Detect which cell encompasses the target text, then output its (x, y) center coordinate. 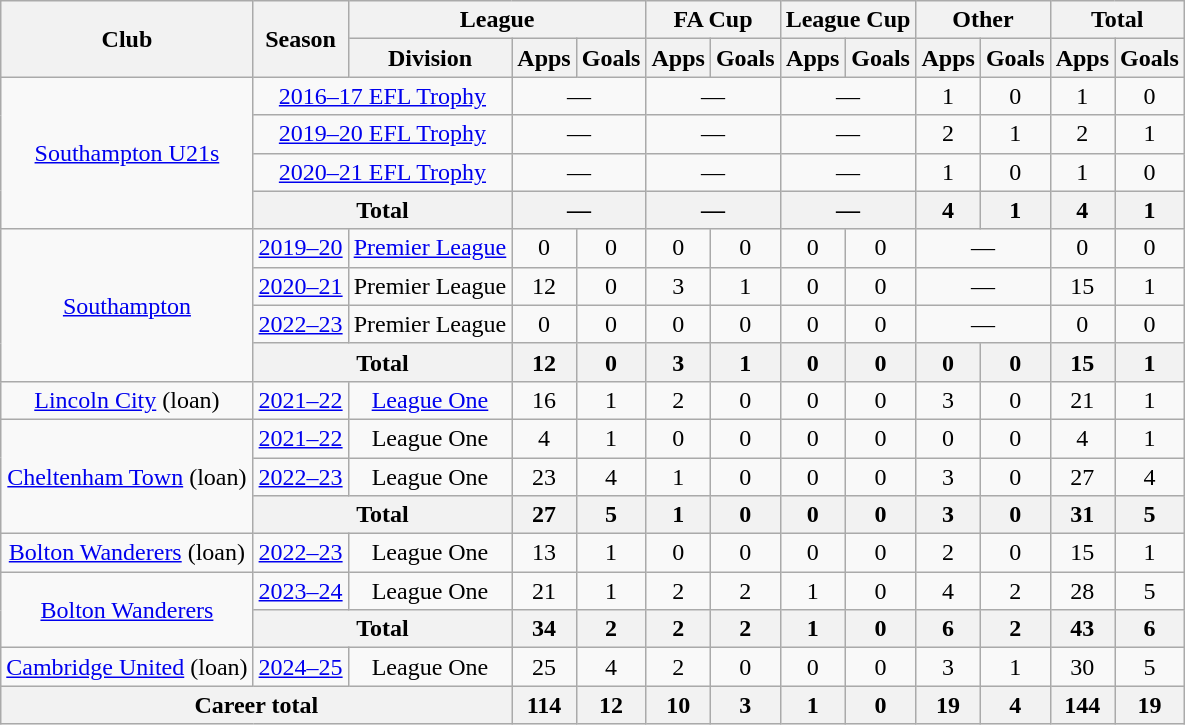
Cambridge United (loan) (127, 667)
2020–21 (300, 286)
Season (300, 39)
144 (1082, 705)
13 (544, 553)
2016–17 EFL Trophy (382, 96)
28 (1082, 591)
Southampton (127, 305)
2023–24 (300, 591)
31 (1082, 515)
Cheltenham Town (loan) (127, 476)
Bolton Wanderers (loan) (127, 553)
25 (544, 667)
Southampton U21s (127, 153)
FA Cup (713, 20)
23 (544, 477)
2019–20 EFL Trophy (382, 134)
2024–25 (300, 667)
2019–20 (300, 248)
League Cup (848, 20)
43 (1082, 629)
Career total (256, 705)
Division (430, 58)
League (497, 20)
114 (544, 705)
Bolton Wanderers (127, 610)
Lincoln City (loan) (127, 400)
Club (127, 39)
16 (544, 400)
34 (544, 629)
10 (678, 705)
Other (983, 20)
2020–21 EFL Trophy (382, 172)
30 (1082, 667)
